Detect which cell encompasses the target text, then output its (x, y) center coordinate. 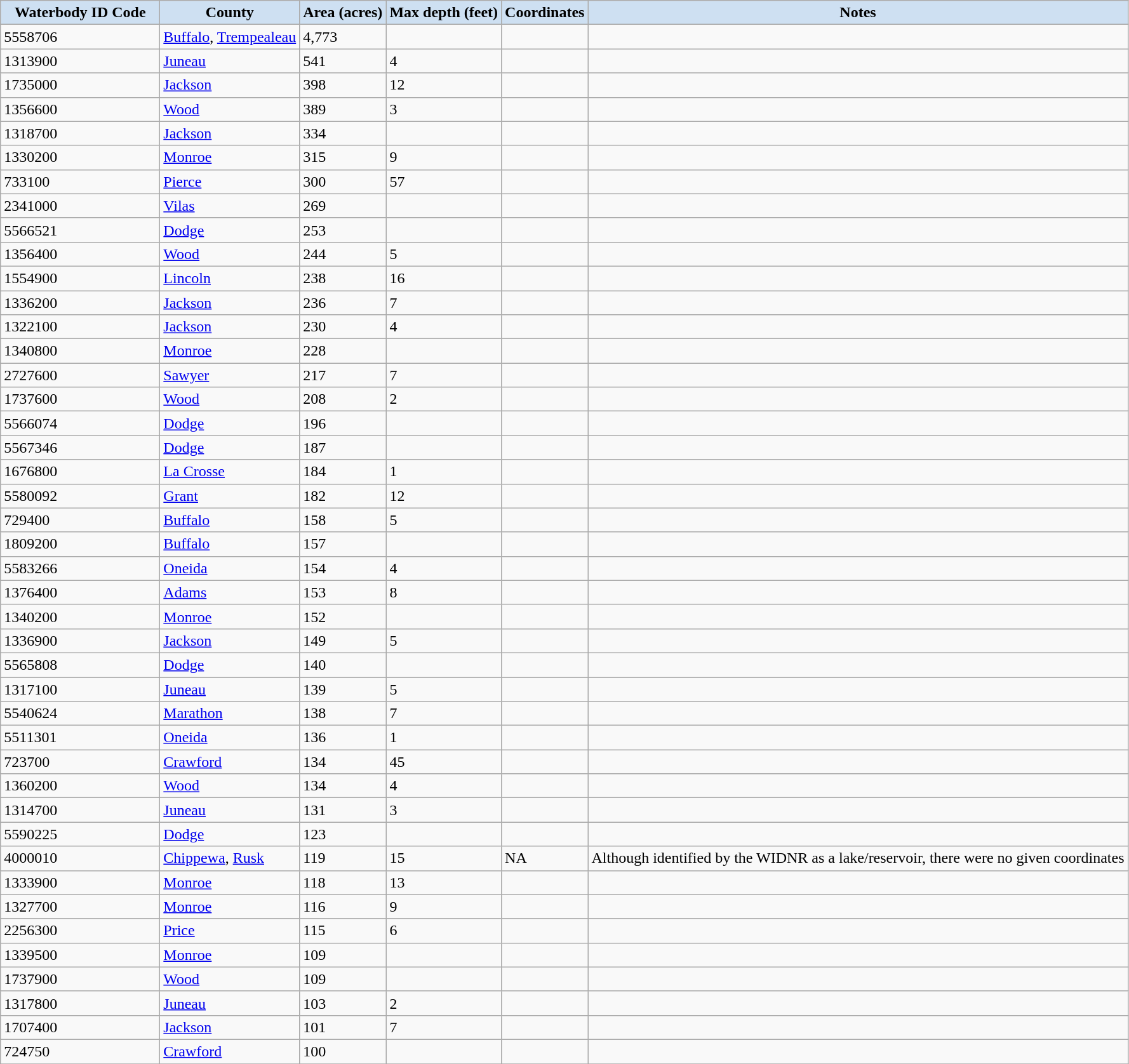
1554900 (80, 278)
541 (343, 61)
139 (343, 689)
Max depth (feet) (444, 13)
1336900 (80, 641)
1313900 (80, 61)
1340800 (80, 351)
1314700 (80, 810)
158 (343, 520)
228 (343, 351)
5540624 (80, 714)
230 (343, 327)
187 (343, 448)
153 (343, 592)
Buffalo, Trempealeau (230, 37)
1317100 (80, 689)
5590225 (80, 834)
8 (444, 592)
2727600 (80, 375)
398 (343, 85)
Although identified by the WIDNR as a lake/reservoir, there were no given coordinates (858, 858)
Marathon (230, 714)
Chippewa, Rusk (230, 858)
5565808 (80, 665)
300 (343, 182)
1339500 (80, 955)
Adams (230, 592)
1360200 (80, 786)
236 (343, 303)
334 (343, 133)
15 (444, 858)
16 (444, 278)
County (230, 13)
149 (343, 641)
1322100 (80, 327)
5567346 (80, 448)
57 (444, 182)
152 (343, 616)
5558706 (80, 37)
154 (343, 568)
131 (343, 810)
136 (343, 738)
4000010 (80, 858)
733100 (80, 182)
1809200 (80, 544)
1735000 (80, 85)
116 (343, 907)
2256300 (80, 931)
1376400 (80, 592)
Price (230, 931)
315 (343, 157)
Area (acres) (343, 13)
La Crosse (230, 472)
184 (343, 472)
5583266 (80, 568)
1707400 (80, 1027)
5566074 (80, 423)
Notes (858, 13)
1318700 (80, 133)
6 (444, 931)
2341000 (80, 206)
724750 (80, 1051)
Waterbody ID Code (80, 13)
729400 (80, 520)
119 (343, 858)
115 (343, 931)
4,773 (343, 37)
1317800 (80, 1003)
140 (343, 665)
1356400 (80, 254)
723700 (80, 762)
196 (343, 423)
Pierce (230, 182)
Coordinates (545, 13)
1676800 (80, 472)
269 (343, 206)
Grant (230, 496)
100 (343, 1051)
1333900 (80, 882)
NA (545, 858)
118 (343, 882)
1336200 (80, 303)
45 (444, 762)
5580092 (80, 496)
217 (343, 375)
208 (343, 399)
1330200 (80, 157)
13 (444, 882)
238 (343, 278)
5511301 (80, 738)
244 (343, 254)
1327700 (80, 907)
101 (343, 1027)
1737600 (80, 399)
157 (343, 544)
1340200 (80, 616)
Sawyer (230, 375)
253 (343, 230)
103 (343, 1003)
123 (343, 834)
1737900 (80, 979)
Lincoln (230, 278)
5566521 (80, 230)
182 (343, 496)
138 (343, 714)
Vilas (230, 206)
1356600 (80, 109)
389 (343, 109)
